Locate the cell with the specified text and output its (X, Y) center coordinate. 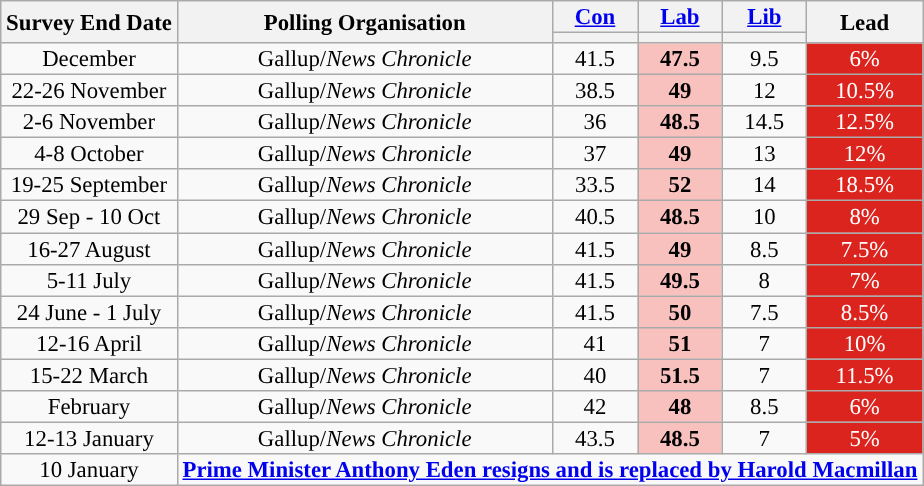
10 January (89, 470)
37 (594, 154)
19-25 September (89, 186)
42 (594, 407)
48 (680, 407)
38.5 (594, 91)
41 (594, 343)
10% (864, 343)
12-13 January (89, 438)
11.5% (864, 375)
12.5% (864, 122)
Con (594, 17)
7.5 (764, 312)
12-16 April (89, 343)
14.5 (764, 122)
10 (764, 217)
12% (864, 154)
14 (764, 186)
13 (764, 154)
40 (594, 375)
5% (864, 438)
24 June - 1 July (89, 312)
18.5% (864, 186)
Survey End Date (89, 22)
29 Sep - 10 Oct (89, 217)
40.5 (594, 217)
33.5 (594, 186)
50 (680, 312)
43.5 (594, 438)
51.5 (680, 375)
47.5 (680, 59)
22-26 November (89, 91)
49.5 (680, 280)
51 (680, 343)
10.5% (864, 91)
7% (864, 280)
4-8 October (89, 154)
52 (680, 186)
2-6 November (89, 122)
Lib (764, 17)
9.5 (764, 59)
February (89, 407)
8 (764, 280)
8.5% (864, 312)
5-11 July (89, 280)
36 (594, 122)
Prime Minister Anthony Eden resigns and is replaced by Harold Macmillan (550, 470)
15-22 March (89, 375)
8% (864, 217)
Lab (680, 17)
Polling Organisation (364, 22)
16-27 August (89, 249)
Lead (864, 22)
12 (764, 91)
December (89, 59)
7.5% (864, 249)
